Locate the cell with the specified text and output its (x, y) center coordinate. 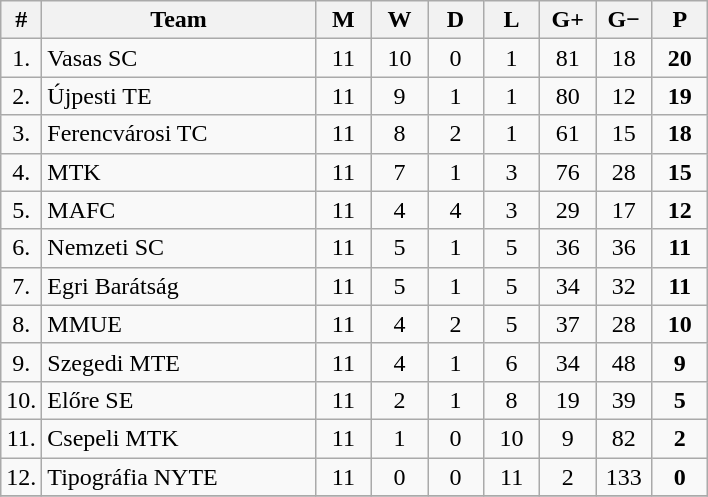
133 (624, 477)
12. (22, 477)
MAFC (179, 210)
76 (568, 172)
6 (512, 362)
Szegedi MTE (179, 362)
D (456, 20)
W (399, 20)
Ferencvárosi TC (179, 134)
MTK (179, 172)
6. (22, 248)
L (512, 20)
61 (568, 134)
M (343, 20)
Egri Barátság (179, 286)
17 (624, 210)
29 (568, 210)
Vasas SC (179, 58)
MMUE (179, 324)
39 (624, 400)
32 (624, 286)
11. (22, 438)
Előre SE (179, 400)
Team (179, 20)
8. (22, 324)
P (680, 20)
Csepeli MTK (179, 438)
3. (22, 134)
82 (624, 438)
Újpesti TE (179, 96)
80 (568, 96)
10. (22, 400)
1. (22, 58)
7. (22, 286)
5. (22, 210)
# (22, 20)
2. (22, 96)
81 (568, 58)
7 (399, 172)
4. (22, 172)
G− (624, 20)
20 (680, 58)
9. (22, 362)
Tipográfia NYTE (179, 477)
48 (624, 362)
G+ (568, 20)
Nemzeti SC (179, 248)
37 (568, 324)
